Find where the given text appears and provide that cell's center as (X, Y) coordinate. 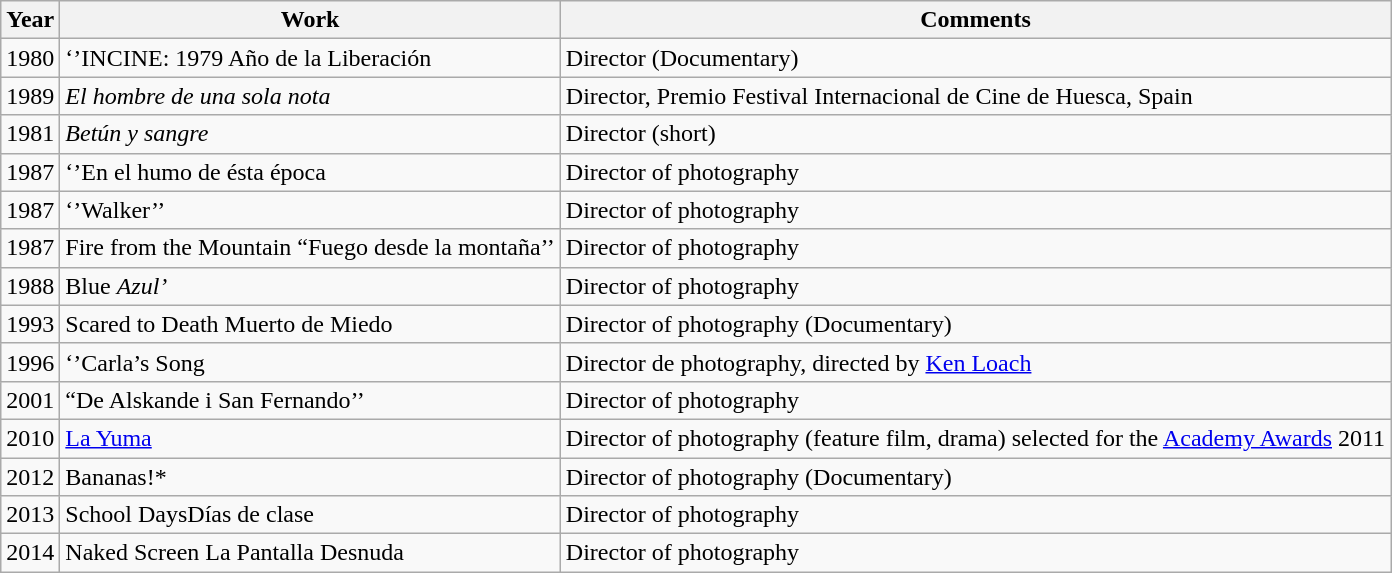
1996 (30, 362)
1980 (30, 58)
2012 (30, 477)
Comments (975, 20)
2010 (30, 438)
Director (Documentary) (975, 58)
‘’En el humo de ésta época (310, 172)
Year (30, 20)
2001 (30, 400)
1981 (30, 134)
‘’Carla’s Song (310, 362)
Director of photography (feature film, drama) selected for the Academy Awards 2011 (975, 438)
“De Alskande i San Fernando’’ (310, 400)
Work (310, 20)
Bananas!* (310, 477)
1988 (30, 286)
2013 (30, 515)
Fire from the Mountain “Fuego desde la montaña’’ (310, 248)
1989 (30, 96)
Director, Premio Festival Internacional de Cine de Huesca, Spain (975, 96)
‘’INCINE: 1979 Año de la Liberación (310, 58)
‘’Walker’’ (310, 210)
1993 (30, 324)
Scared to Death Muerto de Miedo (310, 324)
Blue Azul’ (310, 286)
Director (short) (975, 134)
2014 (30, 553)
El hombre de una sola nota (310, 96)
Director de photography, directed by Ken Loach (975, 362)
Naked Screen La Pantalla Desnuda (310, 553)
La Yuma (310, 438)
Betún y sangre (310, 134)
School DaysDías de clase (310, 515)
